Provide the [X, Y] coordinate of the cell's center where the given text is located.  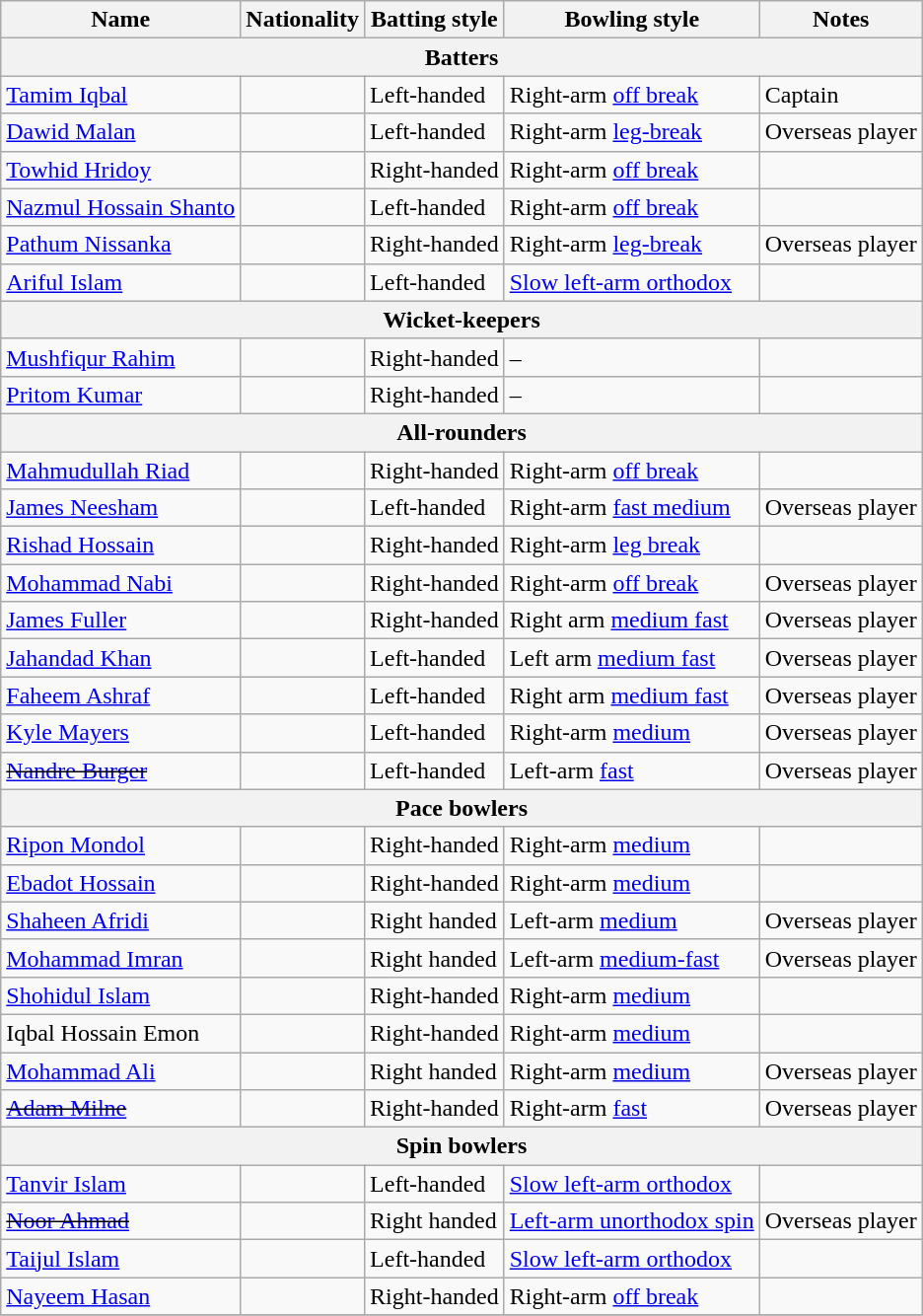
Jahandad Khan [120, 658]
Ariful Islam [120, 282]
Tamim Iqbal [120, 95]
Faheem Ashraf [120, 695]
Taijul Islam [120, 1259]
Ebadot Hossain [120, 883]
Name [120, 20]
Ripon Mondol [120, 845]
Notes [840, 20]
Iqbal Hossain Emon [120, 1033]
Right-arm fast medium [631, 508]
Batters [461, 57]
Nazmul Hossain Shanto [120, 207]
Pritom Kumar [120, 395]
Mohammad Imran [120, 958]
Left-arm unorthodox spin [631, 1221]
Pathum Nissanka [120, 245]
Mahmudullah Riad [120, 471]
Adam Milne [120, 1109]
James Fuller [120, 621]
Noor Ahmad [120, 1221]
Left arm medium fast [631, 658]
Right-arm leg break [631, 546]
Shohidul Islam [120, 995]
Wicket-keepers [461, 320]
Left-arm medium-fast [631, 958]
Left-arm fast [631, 770]
Mohammad Ali [120, 1070]
Captain [840, 95]
Right-arm fast [631, 1109]
Rishad Hossain [120, 546]
Tanvir Islam [120, 1184]
Dawid Malan [120, 132]
Mohammad Nabi [120, 583]
Shaheen Afridi [120, 920]
Left-arm medium [631, 920]
Kyle Mayers [120, 733]
Nationality [303, 20]
James Neesham [120, 508]
Batting style [435, 20]
Bowling style [631, 20]
Towhid Hridoy [120, 170]
Nayeem Hasan [120, 1296]
All-rounders [461, 432]
Nandre Burger [120, 770]
Mushfiqur Rahim [120, 357]
Pace bowlers [461, 808]
Spin bowlers [461, 1146]
